Return (x, y) of the center of cell containing provided text 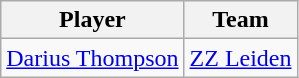
Player (92, 20)
ZZ Leiden (240, 58)
Darius Thompson (92, 58)
Team (240, 20)
